For the text-containing cell, return its midpoint in (X, Y) coordinate format. 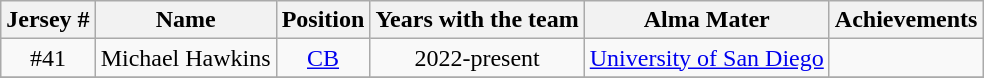
Achievements (906, 20)
University of San Diego (706, 58)
Position (323, 20)
Michael Hawkins (186, 58)
Alma Mater (706, 20)
CB (323, 58)
Years with the team (477, 20)
Jersey # (48, 20)
Name (186, 20)
#41 (48, 58)
2022-present (477, 58)
